Identify which cell holds the provided text, then report its (X, Y) central coordinate. 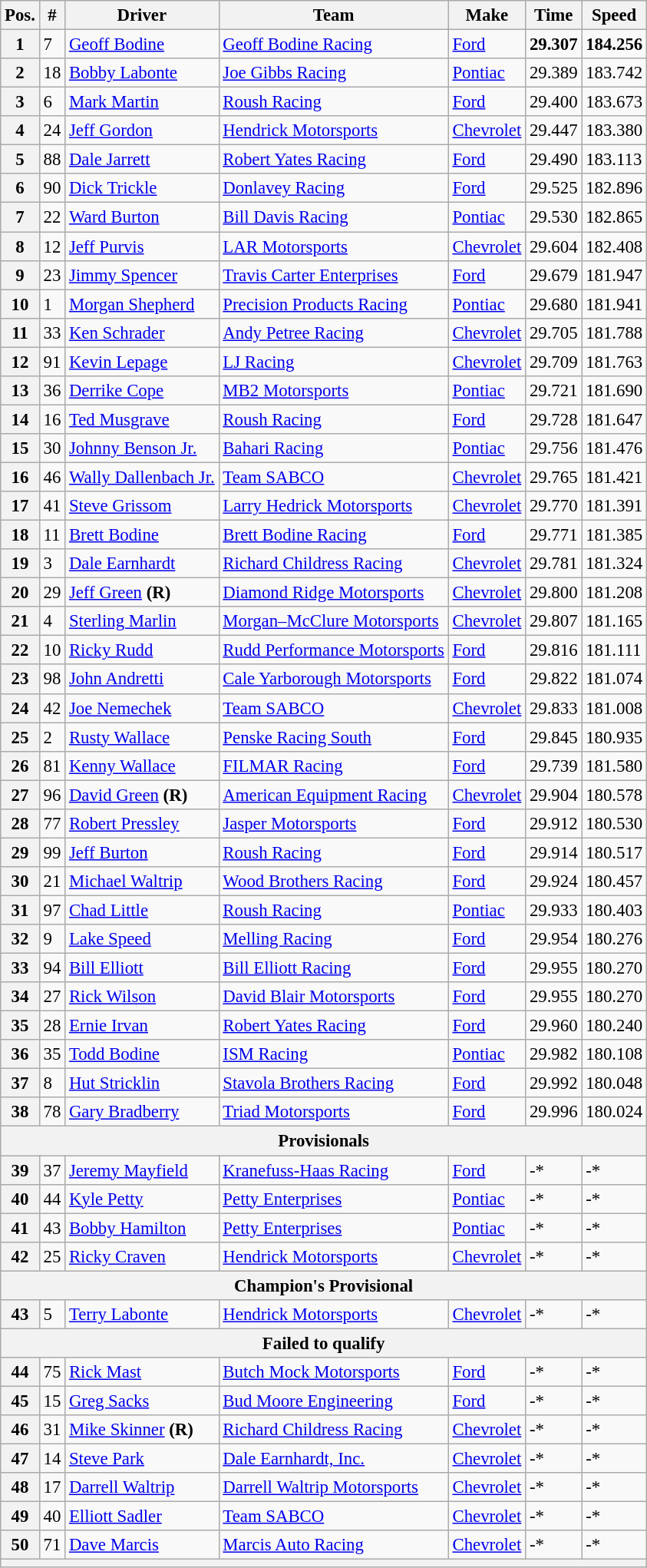
71 (52, 1545)
Ward Burton (142, 217)
Mike Skinner (R) (142, 1430)
29.447 (554, 131)
29.833 (554, 708)
Steve Park (142, 1459)
Wally Dallenbach Jr. (142, 477)
Wood Brothers Racing (333, 882)
181.111 (614, 650)
39 (20, 1170)
180.403 (614, 910)
29.933 (554, 910)
180.457 (614, 882)
Bill Elliott Racing (333, 968)
Hut Stricklin (142, 1083)
49 (20, 1517)
29.770 (554, 506)
Larry Hedrick Motorsports (333, 506)
Michael Waltrip (142, 882)
29.604 (554, 246)
182.865 (614, 217)
180.517 (614, 852)
Bahari Racing (333, 448)
180.024 (614, 1113)
Johnny Benson Jr. (142, 448)
Rudd Performance Motorsports (333, 650)
180.578 (614, 795)
Ricky Rudd (142, 650)
Jeff Green (R) (142, 593)
Jimmy Spencer (142, 275)
Donlavey Racing (333, 188)
50 (20, 1545)
Bill Davis Racing (333, 217)
Kranefuss-Haas Racing (333, 1170)
181.763 (614, 362)
77 (52, 824)
Dale Earnhardt, Inc. (333, 1459)
David Blair Motorsports (333, 997)
Kyle Petty (142, 1199)
29.765 (554, 477)
180.108 (614, 1054)
38 (20, 1113)
Jasper Motorsports (333, 824)
29.679 (554, 275)
29.996 (554, 1113)
Joe Nemechek (142, 708)
Pos. (20, 15)
Diamond Ridge Motorsports (333, 593)
181.074 (614, 680)
97 (52, 910)
Sterling Marlin (142, 621)
94 (52, 968)
David Green (R) (142, 795)
Triad Motorsports (333, 1113)
29.822 (554, 680)
Morgan–McClure Motorsports (333, 621)
Geoff Bodine Racing (333, 45)
29.705 (554, 332)
Provisionals (324, 1141)
Jeff Gordon (142, 131)
Brett Bodine (142, 535)
Greg Sacks (142, 1401)
180.276 (614, 939)
19 (20, 564)
29.845 (554, 737)
Penske Racing South (333, 737)
29.307 (554, 45)
29.709 (554, 362)
29.816 (554, 650)
181.580 (614, 766)
Melling Racing (333, 939)
Kenny Wallace (142, 766)
29.904 (554, 795)
Dale Earnhardt (142, 564)
Jeff Purvis (142, 246)
181.647 (614, 419)
American Equipment Racing (333, 795)
29.490 (554, 160)
29.721 (554, 391)
Lake Speed (142, 939)
Steve Grissom (142, 506)
98 (52, 680)
180.935 (614, 737)
Ernie Irvan (142, 1026)
29.530 (554, 217)
Jeremy Mayfield (142, 1170)
29.680 (554, 304)
180.048 (614, 1083)
181.788 (614, 332)
29.756 (554, 448)
29.982 (554, 1054)
Terry Labonte (142, 1315)
29.800 (554, 593)
Dale Jarrett (142, 160)
29.771 (554, 535)
13 (20, 391)
20 (20, 593)
Champion's Provisional (324, 1285)
John Andretti (142, 680)
181.947 (614, 275)
Gary Bradberry (142, 1113)
Cale Yarborough Motorsports (333, 680)
Speed (614, 15)
Ken Schrader (142, 332)
ISM Racing (333, 1054)
Bobby Hamilton (142, 1228)
FILMAR Racing (333, 766)
Dick Trickle (142, 188)
181.391 (614, 506)
29.992 (554, 1083)
91 (52, 362)
Morgan Shepherd (142, 304)
Time (554, 15)
Ted Musgrave (142, 419)
99 (52, 852)
Failed to qualify (324, 1343)
181.385 (614, 535)
183.380 (614, 131)
29.807 (554, 621)
34 (20, 997)
26 (20, 766)
182.408 (614, 246)
Jeff Burton (142, 852)
Rick Wilson (142, 997)
181.165 (614, 621)
Rusty Wallace (142, 737)
180.530 (614, 824)
Andy Petree Racing (333, 332)
Dave Marcis (142, 1545)
Ricky Craven (142, 1256)
32 (20, 939)
29.400 (554, 102)
Stavola Brothers Racing (333, 1083)
LAR Motorsports (333, 246)
29.781 (554, 564)
96 (52, 795)
29.525 (554, 188)
Bobby Labonte (142, 73)
29.728 (554, 419)
Marcis Auto Racing (333, 1545)
181.690 (614, 391)
Butch Mock Motorsports (333, 1372)
48 (20, 1487)
Driver (142, 15)
183.673 (614, 102)
Kevin Lepage (142, 362)
29.960 (554, 1026)
88 (52, 160)
181.324 (614, 564)
Geoff Bodine (142, 45)
183.113 (614, 160)
29.912 (554, 824)
181.941 (614, 304)
MB2 Motorsports (333, 391)
29.954 (554, 939)
Team (333, 15)
81 (52, 766)
181.421 (614, 477)
Make (487, 15)
183.742 (614, 73)
45 (20, 1401)
78 (52, 1113)
Robert Pressley (142, 824)
90 (52, 188)
Bud Moore Engineering (333, 1401)
181.008 (614, 708)
184.256 (614, 45)
Derrike Cope (142, 391)
180.240 (614, 1026)
Rick Mast (142, 1372)
Brett Bodine Racing (333, 535)
182.896 (614, 188)
Darrell Waltrip (142, 1487)
Darrell Waltrip Motorsports (333, 1487)
Joe Gibbs Racing (333, 73)
29.389 (554, 73)
Travis Carter Enterprises (333, 275)
Todd Bodine (142, 1054)
Chad Little (142, 910)
Mark Martin (142, 102)
Bill Elliott (142, 968)
29.914 (554, 852)
181.208 (614, 593)
Elliott Sadler (142, 1517)
Precision Products Racing (333, 304)
29.924 (554, 882)
29.739 (554, 766)
75 (52, 1372)
47 (20, 1459)
LJ Racing (333, 362)
# (52, 15)
181.476 (614, 448)
